From the cell containing the given text, extract its center point as [X, Y] coordinate. 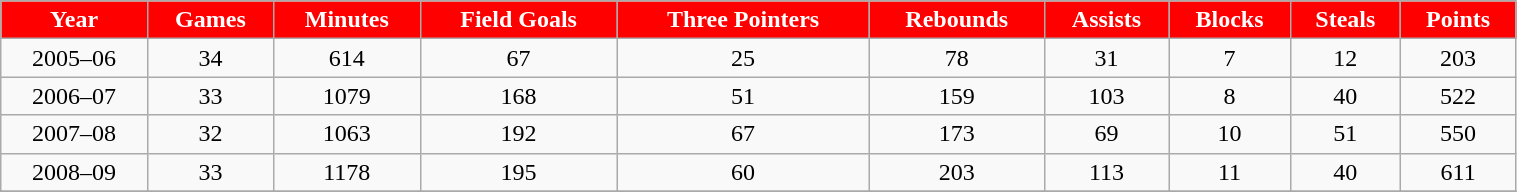
60 [743, 172]
195 [518, 172]
Rebounds [957, 20]
78 [957, 58]
2005–06 [74, 58]
Three Pointers [743, 20]
10 [1230, 134]
1079 [346, 96]
113 [1106, 172]
168 [518, 96]
2008–09 [74, 172]
Year [74, 20]
522 [1458, 96]
103 [1106, 96]
611 [1458, 172]
31 [1106, 58]
34 [210, 58]
173 [957, 134]
69 [1106, 134]
Steals [1345, 20]
12 [1345, 58]
7 [1230, 58]
32 [210, 134]
Games [210, 20]
Blocks [1230, 20]
Points [1458, 20]
Minutes [346, 20]
192 [518, 134]
159 [957, 96]
2007–08 [74, 134]
8 [1230, 96]
11 [1230, 172]
2006–07 [74, 96]
25 [743, 58]
Assists [1106, 20]
614 [346, 58]
1063 [346, 134]
Field Goals [518, 20]
550 [1458, 134]
1178 [346, 172]
